Detect which cell encompasses the target text, then output its (x, y) center coordinate. 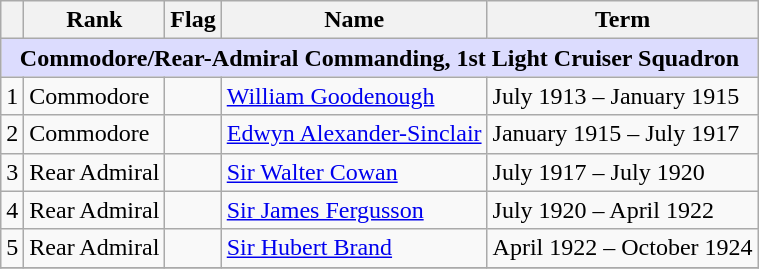
Edwyn Alexander-Sinclair (354, 134)
January 1915 – July 1917 (622, 134)
July 1913 – January 1915 (622, 96)
Name (354, 20)
Sir James Fergusson (354, 210)
Term (622, 20)
William Goodenough (354, 96)
4 (12, 210)
July 1917 – July 1920 (622, 172)
July 1920 – April 1922 (622, 210)
3 (12, 172)
Sir Walter Cowan (354, 172)
Sir Hubert Brand (354, 248)
1 (12, 96)
2 (12, 134)
Rank (94, 20)
Commodore/Rear-Admiral Commanding, 1st Light Cruiser Squadron (380, 58)
Flag (193, 20)
5 (12, 248)
April 1922 – October 1924 (622, 248)
